Provide the [x, y] coordinate of the cell's center where the given text is located.  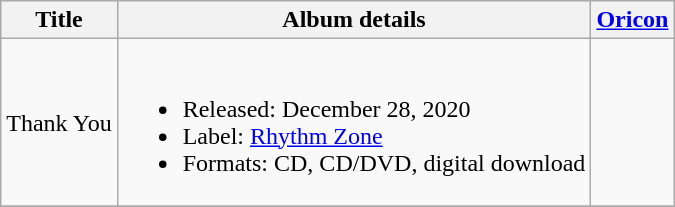
Thank You [59, 122]
Title [59, 20]
Released: December 28, 2020Label: Rhythm ZoneFormats: CD, CD/DVD, digital download [354, 122]
Oricon [632, 20]
Album details [354, 20]
